Detect which cell encompasses the target text, then output its [x, y] center coordinate. 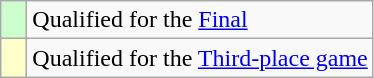
Qualified for the Final [200, 20]
Qualified for the Third-place game [200, 58]
